From the cell containing the given text, extract its center point as (x, y) coordinate. 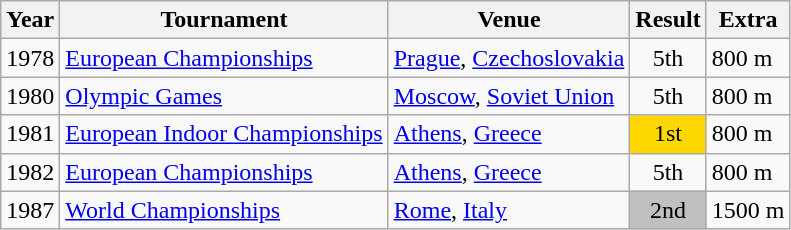
Extra (748, 20)
Year (30, 20)
1987 (30, 210)
1980 (30, 96)
Tournament (224, 20)
Venue (509, 20)
1978 (30, 58)
1981 (30, 134)
1982 (30, 172)
Result (668, 20)
1st (668, 134)
Moscow, Soviet Union (509, 96)
Rome, Italy (509, 210)
1500 m (748, 210)
Olympic Games (224, 96)
Prague, Czechoslovakia (509, 58)
2nd (668, 210)
European Indoor Championships (224, 134)
World Championships (224, 210)
